Provide the [X, Y] coordinate of the cell's center where the given text is located.  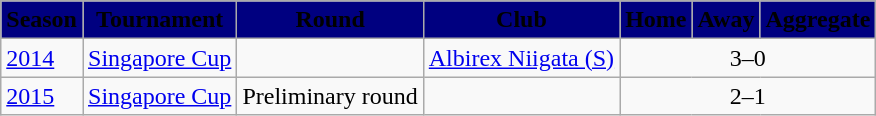
Away [726, 20]
2014 [42, 58]
Albirex Niigata (S) [521, 58]
Aggregate [818, 20]
Round [330, 20]
Home [656, 20]
Tournament [159, 20]
Preliminary round [330, 96]
Season [42, 20]
2–1 [748, 96]
3–0 [748, 58]
Club [521, 20]
2015 [42, 96]
